Pinpoint the cell where the given text exists, returning its [x, y] midpoint coordinate. 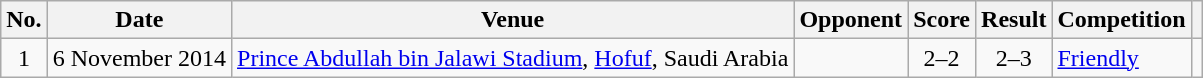
Competition [1122, 20]
2–3 [1014, 58]
Score [942, 20]
2–2 [942, 58]
Date [139, 20]
Result [1014, 20]
Venue [513, 20]
Friendly [1122, 58]
Opponent [851, 20]
Prince Abdullah bin Jalawi Stadium, Hofuf, Saudi Arabia [513, 58]
No. [24, 20]
1 [24, 58]
6 November 2014 [139, 58]
